Search for the cell housing the specified text and yield its (x, y) center coordinate. 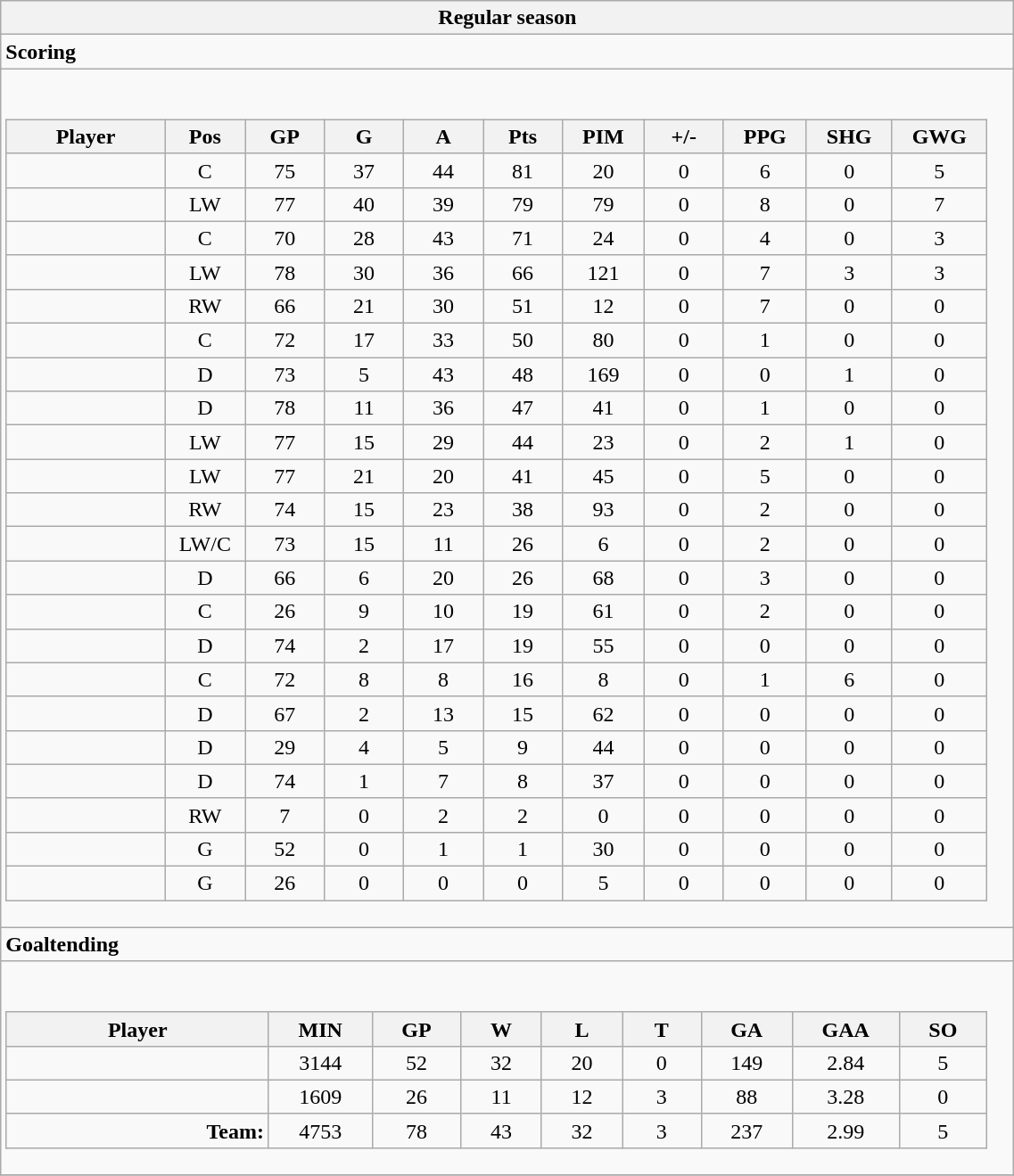
MIN (320, 1029)
10 (444, 612)
GAA (845, 1029)
70 (285, 238)
24 (604, 238)
16 (523, 679)
Player MIN GP W L T GA GAA SO 3144 52 32 20 0 149 2.84 5 1609 26 11 12 3 88 3.28 0 Team: 4753 78 43 32 3 237 2.99 5 (507, 1068)
T (662, 1029)
1609 (320, 1097)
SO (943, 1029)
GA (746, 1029)
13 (444, 713)
LW/C (205, 544)
39 (444, 204)
51 (523, 306)
50 (523, 341)
80 (604, 341)
75 (285, 170)
Pts (523, 136)
Pos (205, 136)
71 (523, 238)
48 (523, 374)
PIM (604, 136)
88 (746, 1097)
61 (604, 612)
Scoring (507, 52)
55 (604, 646)
33 (444, 341)
68 (604, 578)
81 (523, 170)
3.28 (845, 1097)
40 (364, 204)
169 (604, 374)
Regular season (507, 18)
4753 (320, 1131)
A (444, 136)
W (501, 1029)
62 (604, 713)
Goaltending (507, 944)
93 (604, 510)
2.84 (845, 1063)
PPG (765, 136)
+/- (683, 136)
Team: (137, 1131)
28 (364, 238)
45 (604, 476)
GWG (939, 136)
L (581, 1029)
67 (285, 713)
121 (604, 272)
47 (523, 408)
149 (746, 1063)
38 (523, 510)
SHG (849, 136)
3144 (320, 1063)
237 (746, 1131)
2.99 (845, 1131)
